Detect which cell encompasses the target text, then output its (X, Y) center coordinate. 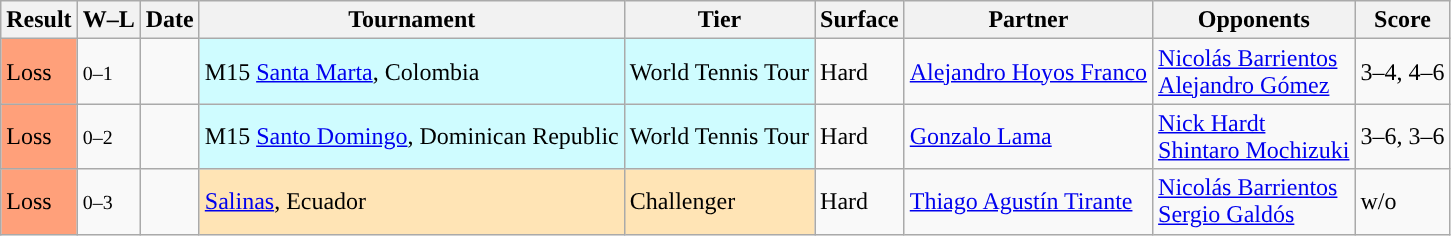
Surface (860, 20)
Nicolás Barrientos Alejandro Gómez (1254, 72)
Challenger (719, 202)
Alejandro Hoyos Franco (1028, 72)
W–L (108, 20)
Nicolás Barrientos Sergio Galdós (1254, 202)
0–1 (108, 72)
M15 Santa Marta, Colombia (412, 72)
Date (170, 20)
Nick Hardt Shintaro Mochizuki (1254, 136)
0–3 (108, 202)
0–2 (108, 136)
w/o (1402, 202)
3–4, 4–6 (1402, 72)
Opponents (1254, 20)
Gonzalo Lama (1028, 136)
Result (39, 20)
M15 Santo Domingo, Dominican Republic (412, 136)
Tournament (412, 20)
Partner (1028, 20)
Thiago Agustín Tirante (1028, 202)
Salinas, Ecuador (412, 202)
Score (1402, 20)
Tier (719, 20)
3–6, 3–6 (1402, 136)
